Output the [X, Y] coordinate of the center of the cell containing the given text.  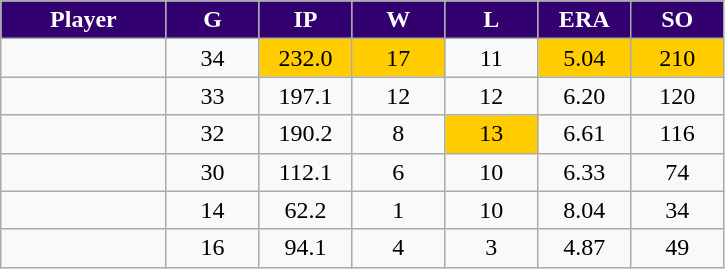
8 [398, 134]
190.2 [306, 134]
ERA [584, 20]
6.61 [584, 134]
120 [678, 96]
17 [398, 58]
6 [398, 172]
13 [492, 134]
1 [398, 210]
W [398, 20]
6.33 [584, 172]
74 [678, 172]
30 [212, 172]
232.0 [306, 58]
SO [678, 20]
4 [398, 248]
5.04 [584, 58]
94.1 [306, 248]
14 [212, 210]
33 [212, 96]
3 [492, 248]
IP [306, 20]
8.04 [584, 210]
16 [212, 248]
210 [678, 58]
Player [84, 20]
116 [678, 134]
197.1 [306, 96]
L [492, 20]
32 [212, 134]
G [212, 20]
62.2 [306, 210]
6.20 [584, 96]
11 [492, 58]
4.87 [584, 248]
112.1 [306, 172]
49 [678, 248]
